For the text-containing cell, return its midpoint in [x, y] coordinate format. 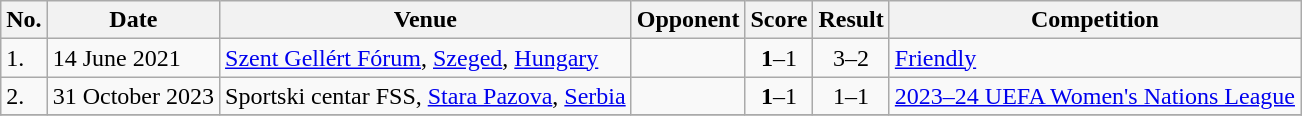
2. [24, 96]
1. [24, 58]
Opponent [688, 20]
Date [133, 20]
Result [851, 20]
31 October 2023 [133, 96]
No. [24, 20]
3–2 [851, 58]
Competition [1094, 20]
14 June 2021 [133, 58]
Venue [426, 20]
2023–24 UEFA Women's Nations League [1094, 96]
Sportski centar FSS, Stara Pazova, Serbia [426, 96]
Friendly [1094, 58]
Szent Gellért Fórum, Szeged, Hungary [426, 58]
Score [779, 20]
